Return the (x, y) coordinate for the center point of the cell that contains the specified text.  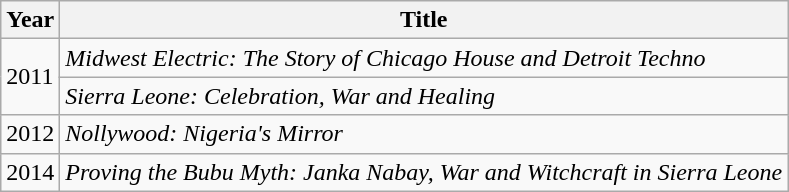
Title (424, 20)
2012 (30, 134)
Proving the Bubu Myth: Janka Nabay, War and Witchcraft in Sierra Leone (424, 172)
Sierra Leone: Celebration, War and Healing (424, 96)
Nollywood: Nigeria's Mirror (424, 134)
Year (30, 20)
2011 (30, 77)
2014 (30, 172)
Midwest Electric: The Story of Chicago House and Detroit Techno (424, 58)
